Find where the given text appears and provide that cell's center as (X, Y) coordinate. 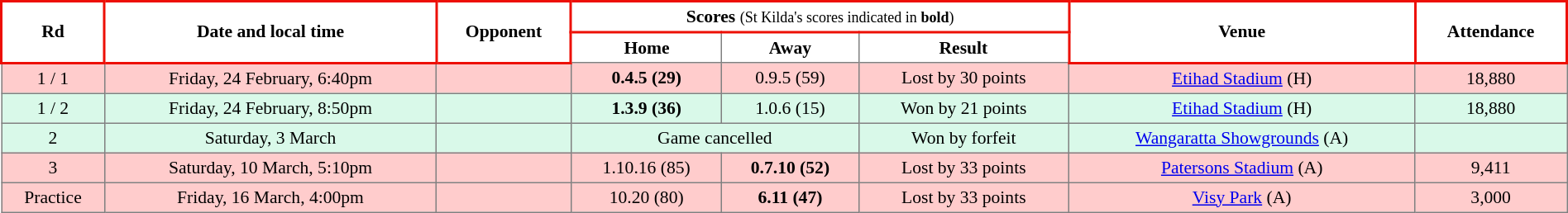
6.11 (47) (791, 196)
Practice (53, 196)
Friday, 16 March, 4:00pm (270, 196)
Wangaratta Showgrounds (A) (1242, 137)
3 (53, 167)
Venue (1242, 32)
1 / 2 (53, 107)
1.3.9 (36) (647, 107)
2 (53, 137)
Saturday, 3 March (270, 137)
Visy Park (A) (1242, 196)
0.9.5 (59) (791, 78)
Patersons Stadium (A) (1242, 167)
Scores (St Kilda's scores indicated in bold) (820, 17)
Saturday, 10 March, 5:10pm (270, 167)
9,411 (1491, 167)
Game cancelled (715, 137)
Friday, 24 February, 6:40pm (270, 78)
1.0.6 (15) (791, 107)
10.20 (80) (647, 196)
Rd (53, 32)
Friday, 24 February, 8:50pm (270, 107)
Won by forfeit (963, 137)
Won by 21 points (963, 107)
Attendance (1491, 32)
0.4.5 (29) (647, 78)
3,000 (1491, 196)
Opponent (504, 32)
1.10.16 (85) (647, 167)
Result (963, 48)
1 / 1 (53, 78)
Date and local time (270, 32)
Away (791, 48)
0.7.10 (52) (791, 167)
Home (647, 48)
Lost by 30 points (963, 78)
